Locate the cell with the specified text and output its (x, y) center coordinate. 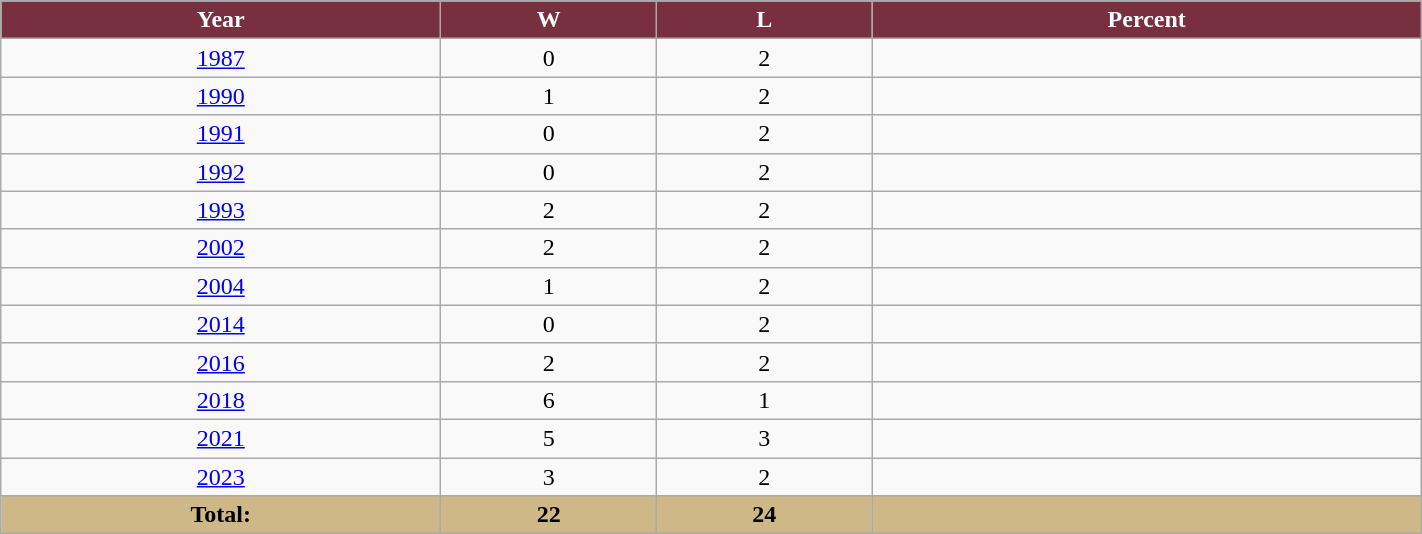
1991 (221, 134)
Total: (221, 515)
Percent (1146, 20)
1992 (221, 172)
W (549, 20)
2016 (221, 362)
1993 (221, 210)
L (764, 20)
5 (549, 438)
24 (764, 515)
2021 (221, 438)
2014 (221, 324)
Year (221, 20)
1987 (221, 58)
22 (549, 515)
2018 (221, 400)
2004 (221, 286)
1990 (221, 96)
2023 (221, 477)
6 (549, 400)
2002 (221, 248)
